Detect which cell encompasses the target text, then output its [x, y] center coordinate. 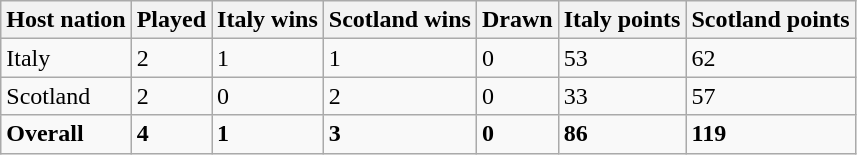
119 [770, 134]
Italy wins [268, 20]
62 [770, 58]
Overall [66, 134]
57 [770, 96]
Scotland wins [400, 20]
33 [622, 96]
Italy [66, 58]
4 [171, 134]
Scotland points [770, 20]
Host nation [66, 20]
3 [400, 134]
Italy points [622, 20]
Played [171, 20]
53 [622, 58]
Scotland [66, 96]
86 [622, 134]
Drawn [517, 20]
